Return the (x, y) coordinate for the center point of the cell that contains the specified text.  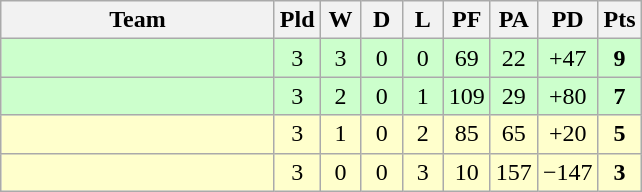
Pld (297, 20)
+47 (568, 58)
109 (466, 96)
9 (620, 58)
85 (466, 134)
+80 (568, 96)
D (382, 20)
22 (514, 58)
+20 (568, 134)
PA (514, 20)
69 (466, 58)
65 (514, 134)
157 (514, 172)
Team (138, 20)
W (340, 20)
7 (620, 96)
Pts (620, 20)
PF (466, 20)
5 (620, 134)
−147 (568, 172)
L (422, 20)
PD (568, 20)
29 (514, 96)
10 (466, 172)
